Detect which cell encompasses the target text, then output its [X, Y] center coordinate. 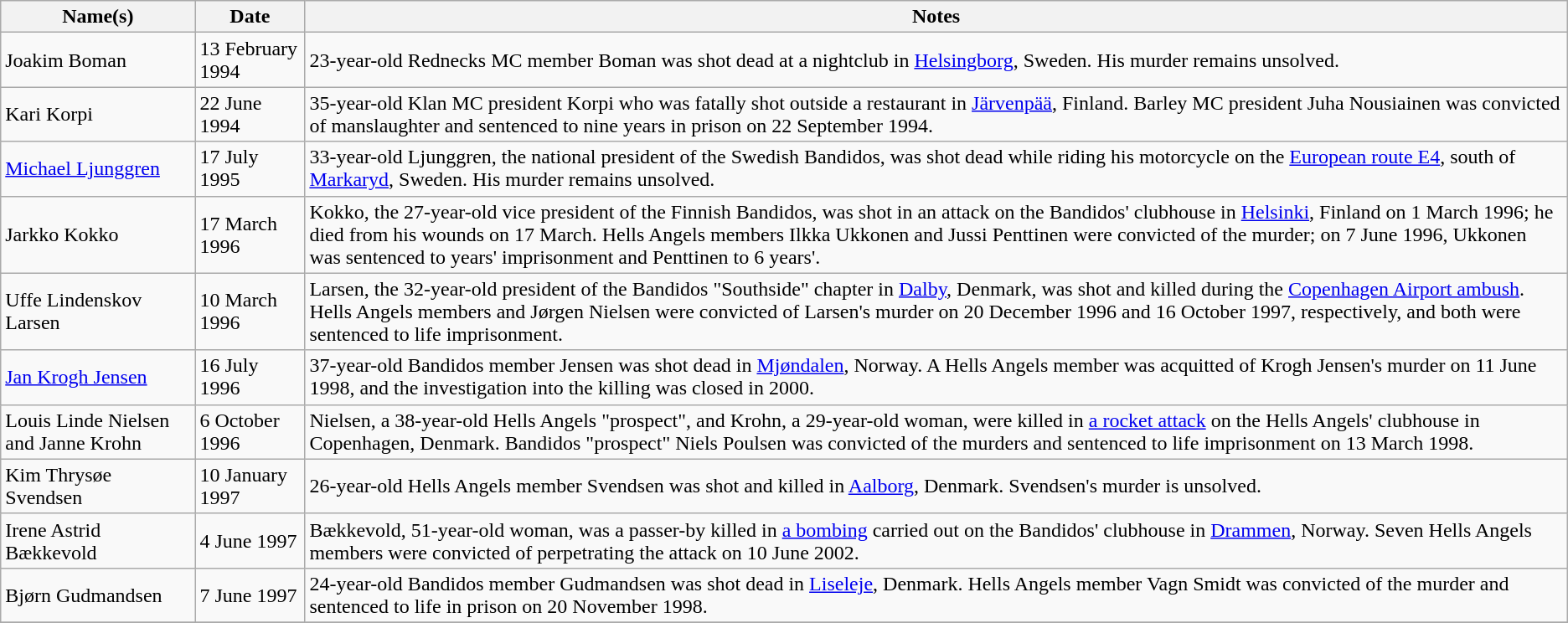
Name(s) [98, 17]
17 July 1995 [250, 169]
Bjørn Gudmandsen [98, 595]
6 October 1996 [250, 432]
Jarkko Kokko [98, 234]
10 January 1997 [250, 486]
Uffe Lindenskov Larsen [98, 311]
Kari Korpi [98, 114]
Jan Krogh Jensen [98, 377]
4 June 1997 [250, 541]
Joakim Boman [98, 60]
10 March 1996 [250, 311]
13 February 1994 [250, 60]
22 June 1994 [250, 114]
Michael Ljunggren [98, 169]
23-year-old Rednecks MC member Boman was shot dead at a nightclub in Helsingborg, Sweden. His murder remains unsolved. [936, 60]
Notes [936, 17]
Irene Astrid Bækkevold [98, 541]
Kim Thrysøe Svendsen [98, 486]
7 June 1997 [250, 595]
Date [250, 17]
Louis Linde Nielsen and Janne Krohn [98, 432]
17 March 1996 [250, 234]
16 July 1996 [250, 377]
26-year-old Hells Angels member Svendsen was shot and killed in Aalborg, Denmark. Svendsen's murder is unsolved. [936, 486]
